From the cell containing the given text, extract its center point as (x, y) coordinate. 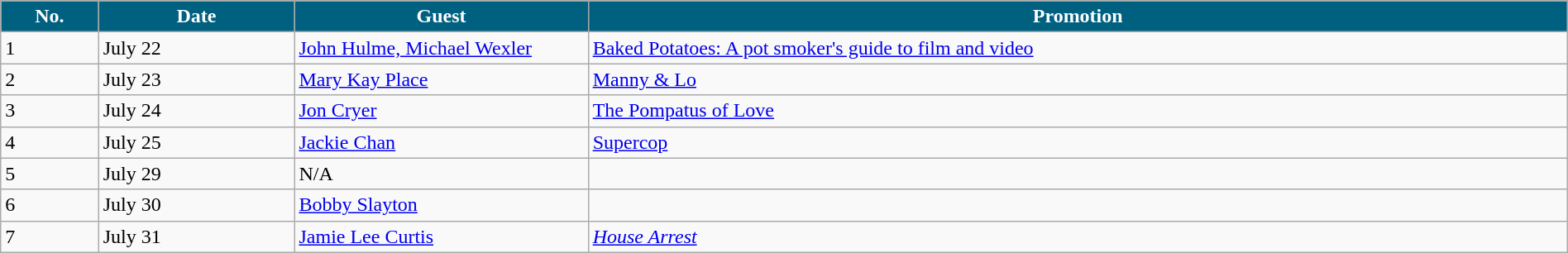
1 (50, 48)
Jamie Lee Curtis (442, 236)
July 30 (197, 205)
July 23 (197, 79)
3 (50, 111)
July 31 (197, 236)
6 (50, 205)
July 25 (197, 142)
No. (50, 17)
Supercop (1078, 142)
2 (50, 79)
July 29 (197, 174)
Promotion (1078, 17)
House Arrest (1078, 236)
July 22 (197, 48)
The Pompatus of Love (1078, 111)
N/A (442, 174)
Manny & Lo (1078, 79)
Date (197, 17)
Jackie Chan (442, 142)
Mary Kay Place (442, 79)
Bobby Slayton (442, 205)
John Hulme, Michael Wexler (442, 48)
Baked Potatoes: A pot smoker's guide to film and video (1078, 48)
Guest (442, 17)
Jon Cryer (442, 111)
7 (50, 236)
5 (50, 174)
4 (50, 142)
July 24 (197, 111)
